Search for the cell housing the specified text and yield its (x, y) center coordinate. 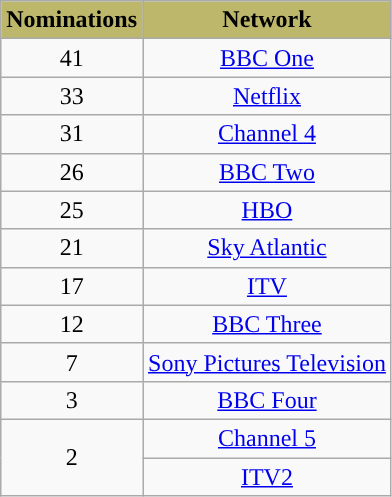
Netflix (266, 96)
7 (72, 362)
17 (72, 286)
41 (72, 58)
Channel 4 (266, 134)
Channel 5 (266, 438)
HBO (266, 210)
Sky Atlantic (266, 248)
25 (72, 210)
31 (72, 134)
Sony Pictures Television (266, 362)
BBC Three (266, 324)
26 (72, 172)
2 (72, 457)
BBC One (266, 58)
ITV2 (266, 477)
BBC Four (266, 400)
Network (266, 20)
33 (72, 96)
12 (72, 324)
BBC Two (266, 172)
3 (72, 400)
Nominations (72, 20)
21 (72, 248)
ITV (266, 286)
